Output the [x, y] coordinate of the center of the cell containing the given text.  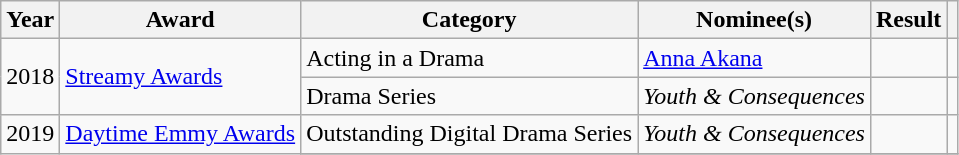
Acting in a Drama [470, 58]
Nominee(s) [754, 20]
Category [470, 20]
Anna Akana [754, 58]
Drama Series [470, 96]
Streamy Awards [180, 77]
2018 [30, 77]
2019 [30, 134]
Outstanding Digital Drama Series [470, 134]
Year [30, 20]
Daytime Emmy Awards [180, 134]
Award [180, 20]
Result [908, 20]
